Return (x, y) of the center of cell containing provided text 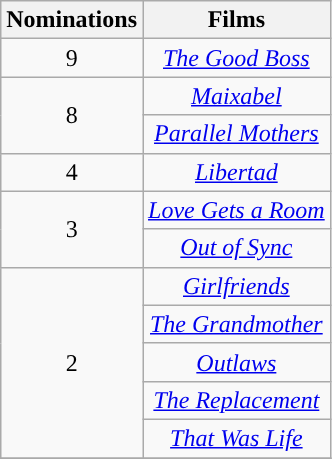
3 (72, 229)
Libertad (236, 172)
9 (72, 58)
Love Gets a Room (236, 210)
8 (72, 115)
The Replacement (236, 400)
Films (236, 20)
The Grandmother (236, 324)
Maixabel (236, 96)
Parallel Mothers (236, 134)
2 (72, 362)
Outlaws (236, 362)
The Good Boss (236, 58)
4 (72, 172)
That Was Life (236, 438)
Nominations (72, 20)
Girlfriends (236, 286)
Out of Sync (236, 248)
